Locate the cell with the specified text and output its [X, Y] center coordinate. 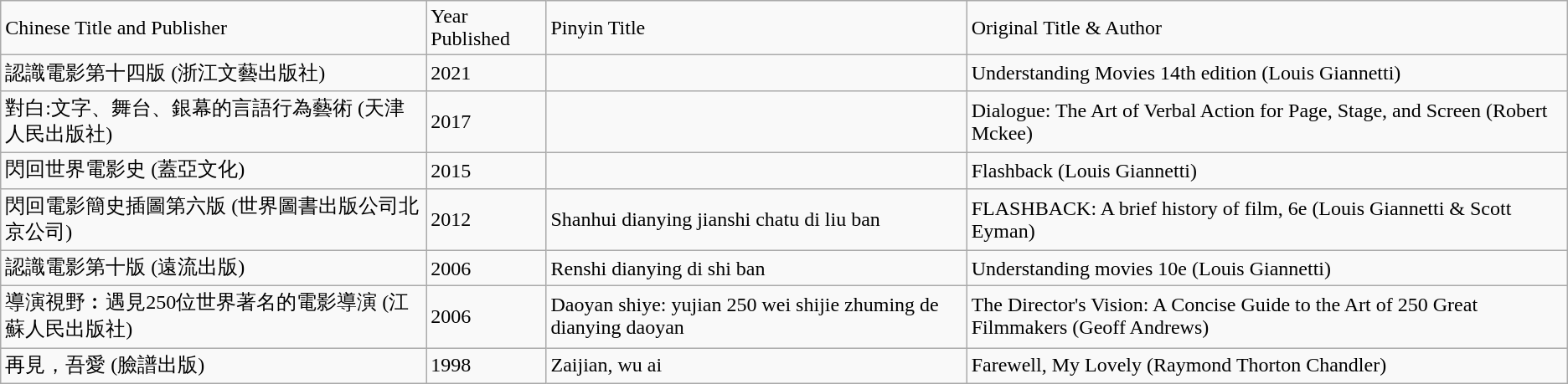
對白:文字、舞台、銀幕的言語行為藝術 (天津人民出版社) [214, 121]
閃回電影簡史插圖第六版 (世界圖書出版公司北京公司) [214, 219]
The Director's Vision: A Concise Guide to the Art of 250 Great Filmmakers (Geoff Andrews) [1266, 317]
Shanhui dianying jianshi chatu di liu ban [756, 219]
Renshi dianying di shi ban [756, 268]
Pinyin Title [756, 28]
2015 [486, 171]
1998 [486, 366]
Farewell, My Lovely (Raymond Thorton Chandler) [1266, 366]
再見，吾愛 (臉譜出版) [214, 366]
Flashback (Louis Giannetti) [1266, 171]
2017 [486, 121]
Chinese Title and Publisher [214, 28]
FLASHBACK: A brief history of film, 6e (Louis Giannetti & Scott Eyman) [1266, 219]
Understanding movies 10e (Louis Giannetti) [1266, 268]
2012 [486, 219]
Dialogue: The Art of Verbal Action for Page, Stage, and Screen (Robert Mckee) [1266, 121]
Daoyan shiye: yujian 250 wei shijie zhuming de dianying daoyan [756, 317]
閃回世界電影史 (蓋亞文化) [214, 171]
Understanding Movies 14th edition (Louis Giannetti) [1266, 74]
認識電影第十版 (遠流出版) [214, 268]
導演視野︰遇見250位世界著名的電影導演 (江蘇人民出版社) [214, 317]
Original Title & Author [1266, 28]
Year Published [486, 28]
2021 [486, 74]
Zaijian, wu ai [756, 366]
認識電影第十四版 (浙江文藝出版社) [214, 74]
